Determine the (x, y) coordinate at the center of the cell enclosing the given text.  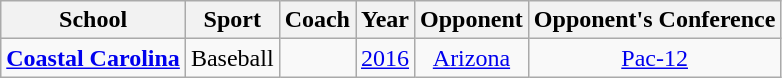
School (94, 20)
Year (386, 20)
Arizona (472, 58)
Pac-12 (654, 58)
Coach (317, 20)
2016 (386, 58)
Sport (232, 20)
Coastal Carolina (94, 58)
Baseball (232, 58)
Opponent (472, 20)
Opponent's Conference (654, 20)
